Detect which cell encompasses the target text, then output its [X, Y] center coordinate. 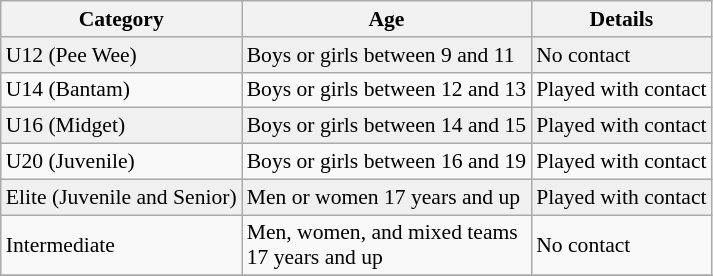
Boys or girls between 14 and 15 [387, 126]
Category [122, 19]
Boys or girls between 9 and 11 [387, 55]
U16 (Midget) [122, 126]
Intermediate [122, 246]
Age [387, 19]
Elite (Juvenile and Senior) [122, 197]
Boys or girls between 12 and 13 [387, 90]
U14 (Bantam) [122, 90]
Details [621, 19]
Men, women, and mixed teams17 years and up [387, 246]
Boys or girls between 16 and 19 [387, 162]
Men or women 17 years and up [387, 197]
U20 (Juvenile) [122, 162]
U12 (Pee Wee) [122, 55]
